Detect which cell encompasses the target text, then output its [x, y] center coordinate. 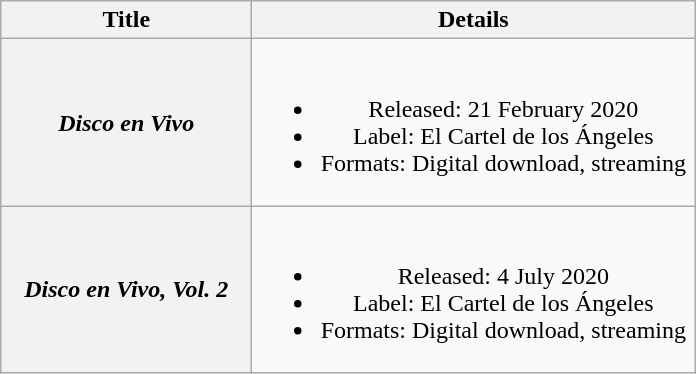
Released: 21 February 2020Label: El Cartel de los ÁngelesFormats: Digital download, streaming [474, 122]
Title [126, 20]
Released: 4 July 2020Label: El Cartel de los ÁngelesFormats: Digital download, streaming [474, 290]
Details [474, 20]
Disco en Vivo, Vol. 2 [126, 290]
Disco en Vivo [126, 122]
